Search for the cell housing the specified text and yield its [x, y] center coordinate. 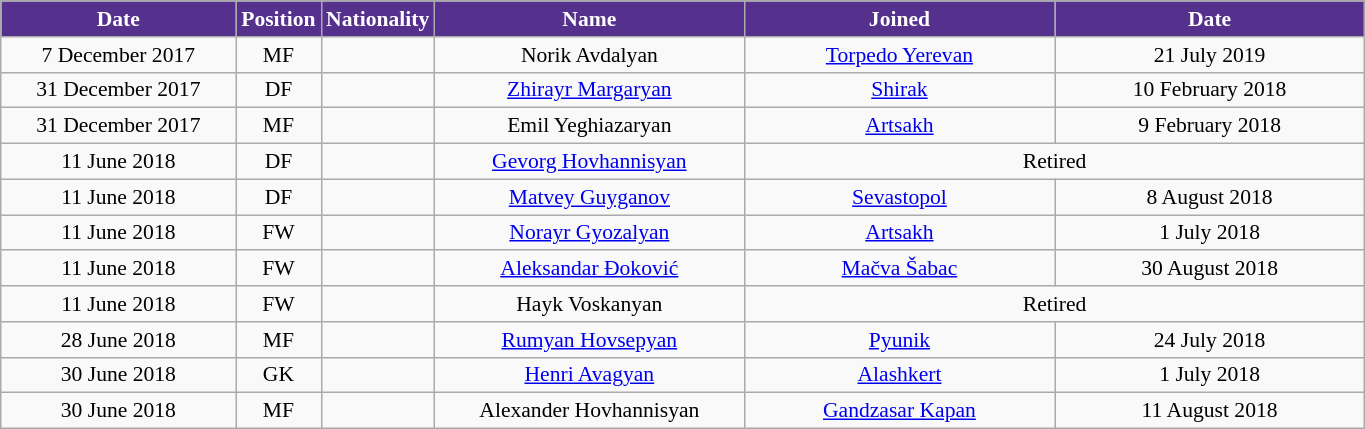
Aleksandar Đoković [589, 269]
Shirak [899, 90]
Pyunik [899, 340]
24 July 2018 [1210, 340]
9 February 2018 [1210, 126]
Alashkert [899, 375]
Gandzasar Kapan [899, 411]
Hayk Voskanyan [589, 304]
Rumyan Hovsepyan [589, 340]
Mačva Šabac [899, 269]
Norayr Gyozalyan [589, 233]
28 June 2018 [118, 340]
Torpedo Yerevan [899, 55]
Zhirayr Margaryan [589, 90]
Alexander Hovhannisyan [589, 411]
Sevastopol [899, 197]
Norik Avdalyan [589, 55]
21 July 2019 [1210, 55]
7 December 2017 [118, 55]
30 August 2018 [1210, 269]
Matvey Guyganov [589, 197]
GK [278, 375]
Henri Avagyan [589, 375]
Nationality [378, 19]
Position [278, 19]
11 August 2018 [1210, 411]
Name [589, 19]
8 August 2018 [1210, 197]
Emil Yeghiazaryan [589, 126]
10 February 2018 [1210, 90]
Joined [899, 19]
Gevorg Hovhannisyan [589, 162]
